For the text-containing cell, return its midpoint in [x, y] coordinate format. 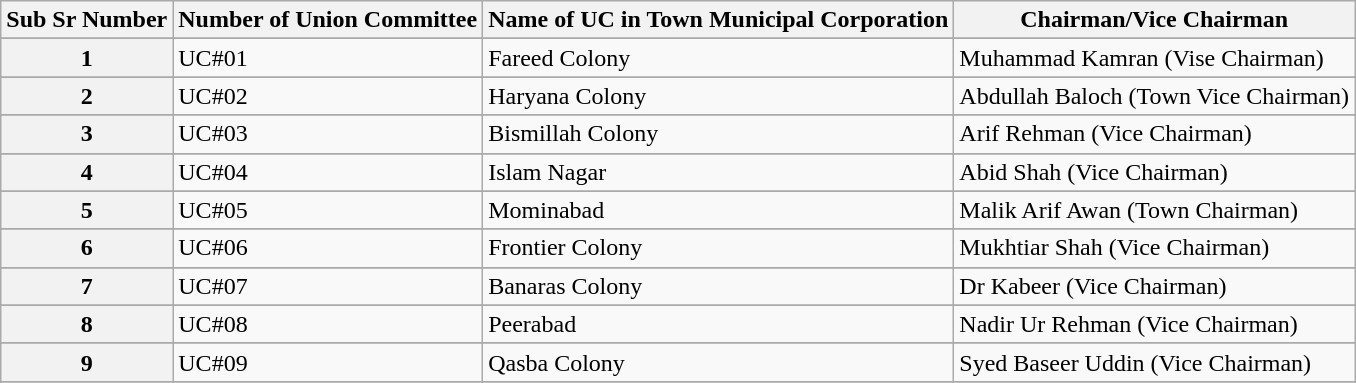
Name of UC in Town Municipal Corporation [718, 20]
Sub Sr Number [87, 20]
Frontier Colony [718, 248]
Nadir Ur Rehman (Vice Chairman) [1154, 324]
UC#05 [328, 210]
Islam Nagar [718, 172]
5 [87, 210]
Muhammad Kamran (Vise Chairman) [1154, 58]
3 [87, 134]
Malik Arif Awan (Town Chairman) [1154, 210]
Banaras Colony [718, 286]
Mominabad [718, 210]
Peerabad [718, 324]
Arif Rehman (Vice Chairman) [1154, 134]
UC#06 [328, 248]
Number of Union Committee [328, 20]
2 [87, 96]
Abdullah Baloch (Town Vice Chairman) [1154, 96]
7 [87, 286]
Haryana Colony [718, 96]
UC#08 [328, 324]
UC#03 [328, 134]
Mukhtiar Shah (Vice Chairman) [1154, 248]
Qasba Colony [718, 362]
UC#02 [328, 96]
4 [87, 172]
Syed Baseer Uddin (Vice Chairman) [1154, 362]
UC#04 [328, 172]
Bismillah Colony [718, 134]
8 [87, 324]
UC#09 [328, 362]
9 [87, 362]
Chairman/Vice Chairman [1154, 20]
UC#01 [328, 58]
UC#07 [328, 286]
Fareed Colony [718, 58]
6 [87, 248]
1 [87, 58]
Abid Shah (Vice Chairman) [1154, 172]
Dr Kabeer (Vice Chairman) [1154, 286]
